Capture the cell that displays the provided text and extract its [x, y] central coordinate. 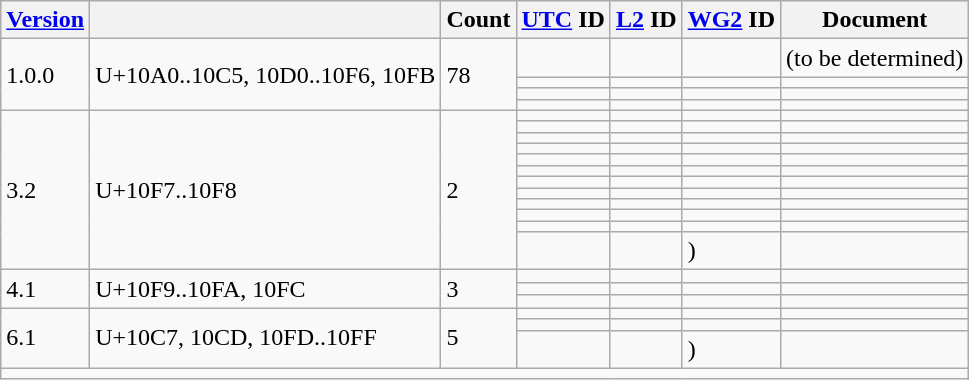
4.1 [46, 289]
1.0.0 [46, 74]
U+10C7, 10CD, 10FD..10FF [266, 338]
UTC ID [563, 20]
78 [478, 74]
5 [478, 338]
U+10F9..10FA, 10FC [266, 289]
U+10A0..10C5, 10D0..10F6, 10FB [266, 74]
3 [478, 289]
WG2 ID [731, 20]
2 [478, 190]
U+10F7..10F8 [266, 190]
Document [875, 20]
Count [478, 20]
6.1 [46, 338]
3.2 [46, 190]
L2 ID [646, 20]
(to be determined) [875, 58]
Version [46, 20]
